Find where the given text appears and provide that cell's center as (X, Y) coordinate. 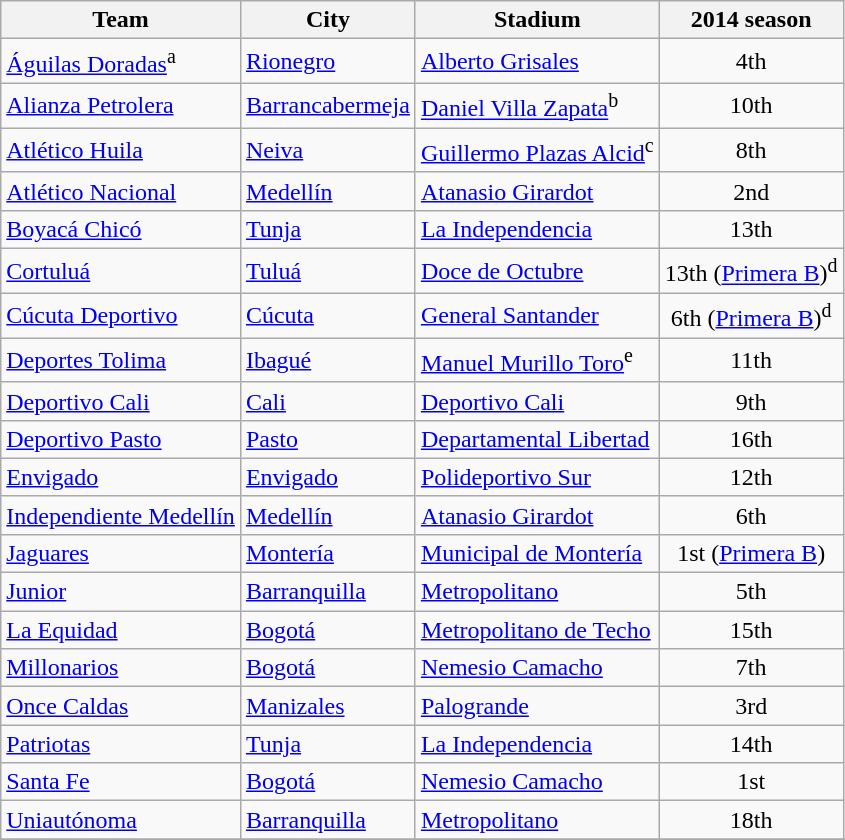
8th (751, 150)
Neiva (328, 150)
5th (751, 592)
Jaguares (121, 554)
Cúcuta (328, 316)
Team (121, 20)
Independiente Medellín (121, 515)
Junior (121, 592)
12th (751, 477)
Polideportivo Sur (537, 477)
2014 season (751, 20)
Montería (328, 554)
13th (751, 230)
Palogrande (537, 706)
Pasto (328, 439)
6th (Primera B)d (751, 316)
Guillermo Plazas Alcidc (537, 150)
Deportivo Pasto (121, 439)
Departamental Libertad (537, 439)
6th (751, 515)
Atlético Nacional (121, 191)
Doce de Octubre (537, 272)
Millonarios (121, 668)
Atlético Huila (121, 150)
Uniautónoma (121, 820)
13th (Primera B)d (751, 272)
15th (751, 630)
Santa Fe (121, 782)
1st (Primera B) (751, 554)
14th (751, 744)
3rd (751, 706)
7th (751, 668)
Alberto Grisales (537, 62)
Boyacá Chicó (121, 230)
Cortuluá (121, 272)
Once Caldas (121, 706)
18th (751, 820)
11th (751, 360)
Daniel Villa Zapatab (537, 106)
Cúcuta Deportivo (121, 316)
City (328, 20)
Deportes Tolima (121, 360)
Manizales (328, 706)
Tuluá (328, 272)
Metropolitano de Techo (537, 630)
1st (751, 782)
Alianza Petrolera (121, 106)
General Santander (537, 316)
Stadium (537, 20)
9th (751, 401)
4th (751, 62)
Patriotas (121, 744)
Águilas Doradasa (121, 62)
La Equidad (121, 630)
Barrancabermeja (328, 106)
10th (751, 106)
2nd (751, 191)
Municipal de Montería (537, 554)
Rionegro (328, 62)
Ibagué (328, 360)
16th (751, 439)
Manuel Murillo Toroe (537, 360)
Cali (328, 401)
